Determine the (x, y) coordinate at the center of the cell enclosing the given text.  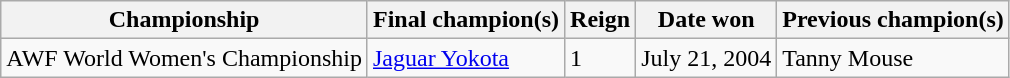
Tanny Mouse (894, 58)
1 (600, 58)
Jaguar Yokota (466, 58)
Reign (600, 20)
Final champion(s) (466, 20)
AWF World Women's Championship (184, 58)
Date won (706, 20)
Championship (184, 20)
Previous champion(s) (894, 20)
July 21, 2004 (706, 58)
